Return [x, y] of the center of cell containing provided text 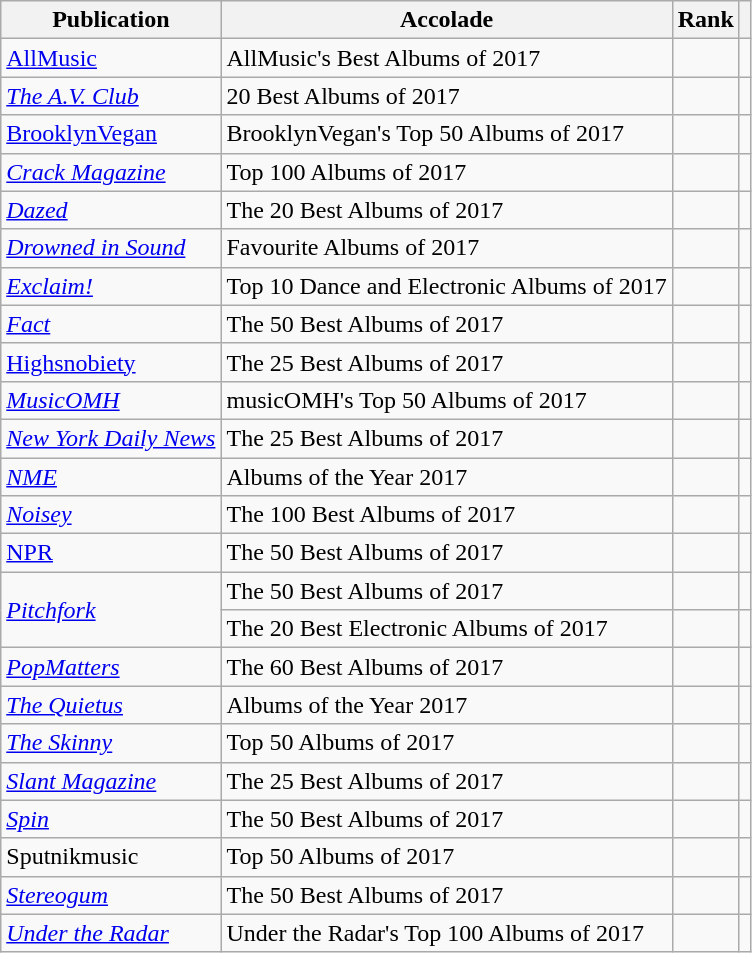
MusicOMH [111, 400]
Top 100 Albums of 2017 [446, 172]
Drowned in Sound [111, 248]
Under the Radar's Top 100 Albums of 2017 [446, 933]
The Quietus [111, 705]
Rank [706, 20]
Crack Magazine [111, 172]
Sputnikmusic [111, 857]
Publication [111, 20]
musicOMH's Top 50 Albums of 2017 [446, 400]
20 Best Albums of 2017 [446, 96]
The Skinny [111, 743]
New York Daily News [111, 438]
Slant Magazine [111, 781]
Accolade [446, 20]
Under the Radar [111, 933]
The 60 Best Albums of 2017 [446, 667]
Stereogum [111, 895]
PopMatters [111, 667]
Favourite Albums of 2017 [446, 248]
BrooklynVegan [111, 134]
Top 10 Dance and Electronic Albums of 2017 [446, 286]
NME [111, 477]
Exclaim! [111, 286]
NPR [111, 553]
Highsnobiety [111, 362]
Pitchfork [111, 610]
Fact [111, 324]
The 20 Best Albums of 2017 [446, 210]
AllMusic's Best Albums of 2017 [446, 58]
Noisey [111, 515]
The 20 Best Electronic Albums of 2017 [446, 629]
The 100 Best Albums of 2017 [446, 515]
BrooklynVegan's Top 50 Albums of 2017 [446, 134]
AllMusic [111, 58]
The A.V. Club [111, 96]
Dazed [111, 210]
Spin [111, 819]
